Return [x, y] of the center of cell containing provided text 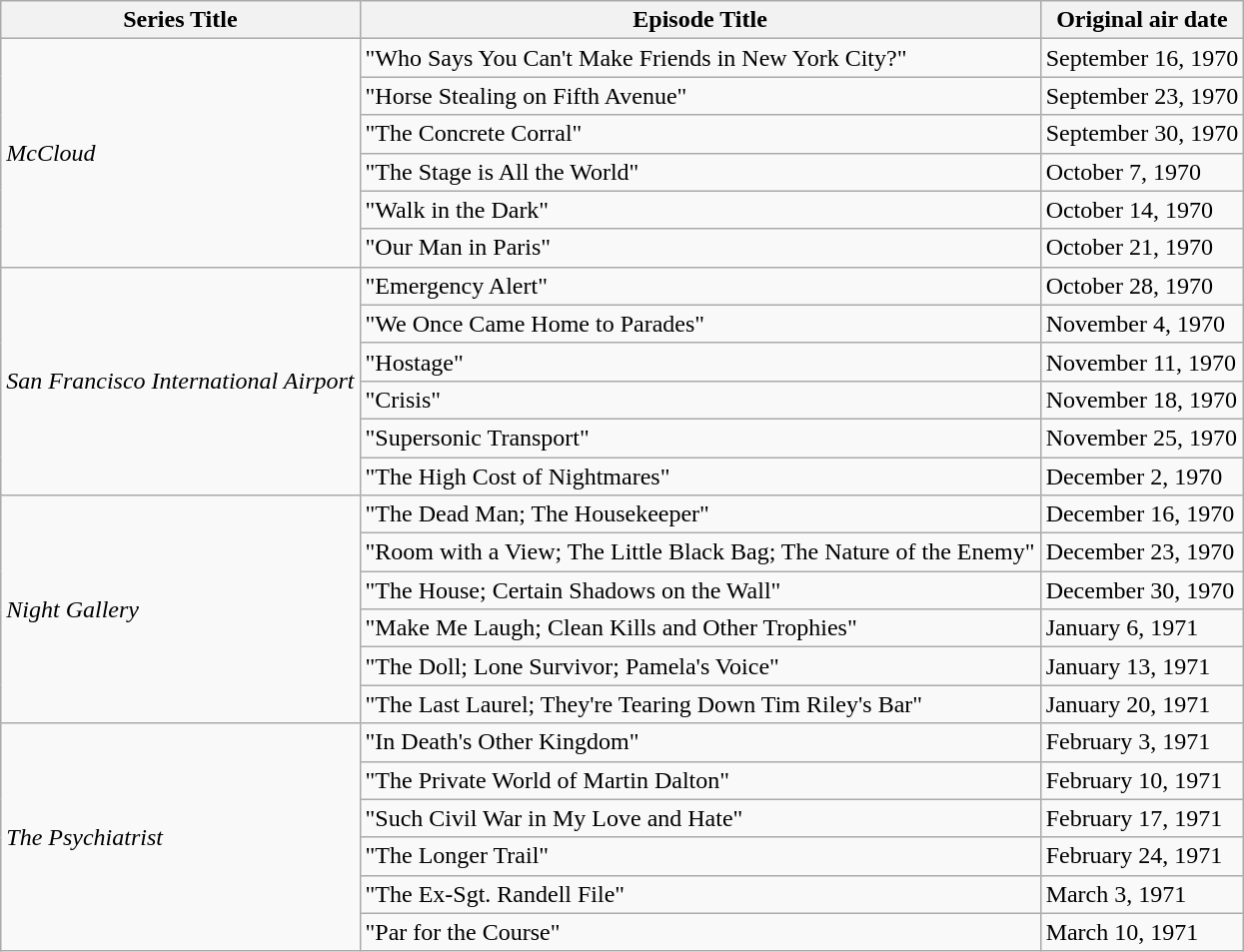
October 21, 1970 [1142, 248]
October 14, 1970 [1142, 210]
Series Title [180, 20]
Original air date [1142, 20]
January 6, 1971 [1142, 628]
February 17, 1971 [1142, 818]
"Horse Stealing on Fifth Avenue" [699, 96]
The Psychiatrist [180, 837]
"Such Civil War in My Love and Hate" [699, 818]
January 13, 1971 [1142, 666]
San Francisco International Airport [180, 381]
"Room with a View; The Little Black Bag; The Nature of the Enemy" [699, 552]
"The Last Laurel; They're Tearing Down Tim Riley's Bar" [699, 704]
"The House; Certain Shadows on the Wall" [699, 590]
November 25, 1970 [1142, 438]
"Supersonic Transport" [699, 438]
March 3, 1971 [1142, 894]
January 20, 1971 [1142, 704]
October 28, 1970 [1142, 286]
November 18, 1970 [1142, 400]
December 23, 1970 [1142, 552]
February 10, 1971 [1142, 780]
September 16, 1970 [1142, 58]
"Who Says You Can't Make Friends in New York City?" [699, 58]
"Par for the Course" [699, 932]
November 4, 1970 [1142, 324]
"The Private World of Martin Dalton" [699, 780]
"Hostage" [699, 362]
October 7, 1970 [1142, 172]
"Emergency Alert" [699, 286]
"The Stage is All the World" [699, 172]
November 11, 1970 [1142, 362]
Night Gallery [180, 609]
"The Longer Trail" [699, 856]
"The Concrete Corral" [699, 134]
"Crisis" [699, 400]
"The Dead Man; The Housekeeper" [699, 514]
Episode Title [699, 20]
December 2, 1970 [1142, 476]
December 16, 1970 [1142, 514]
March 10, 1971 [1142, 932]
February 24, 1971 [1142, 856]
December 30, 1970 [1142, 590]
"We Once Came Home to Parades" [699, 324]
September 23, 1970 [1142, 96]
"The Doll; Lone Survivor; Pamela's Voice" [699, 666]
"Our Man in Paris" [699, 248]
"Walk in the Dark" [699, 210]
"The High Cost of Nightmares" [699, 476]
September 30, 1970 [1142, 134]
"In Death's Other Kingdom" [699, 742]
"Make Me Laugh; Clean Kills and Other Trophies" [699, 628]
"The Ex-Sgt. Randell File" [699, 894]
February 3, 1971 [1142, 742]
McCloud [180, 153]
